Provide the (x, y) coordinate of the cell's center where the given text is located.  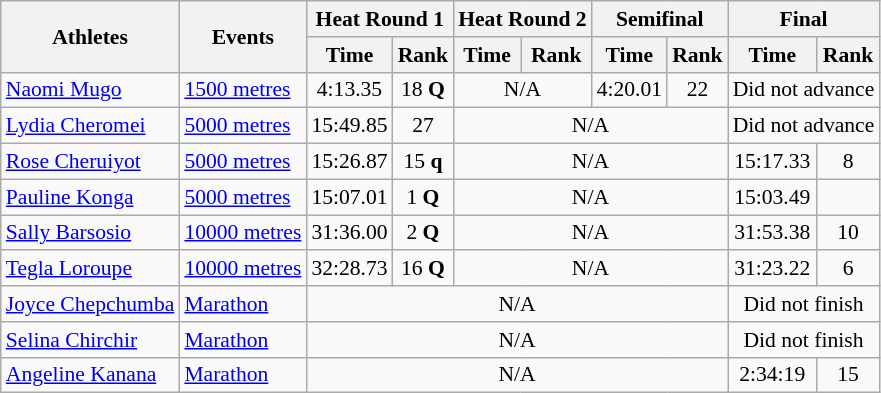
Naomi Mugo (90, 90)
15:03.49 (772, 197)
Angeline Kanana (90, 375)
8 (848, 162)
10 (848, 233)
4:20.01 (630, 90)
15:26.87 (349, 162)
Rose Cheruiyot (90, 162)
15:07.01 (349, 197)
Sally Barsosio (90, 233)
15:17.33 (772, 162)
1500 metres (242, 90)
Heat Round 2 (522, 19)
Final (804, 19)
6 (848, 269)
4:13.35 (349, 90)
Pauline Konga (90, 197)
Semifinal (660, 19)
Selina Chirchir (90, 340)
Joyce Chepchumba (90, 304)
22 (698, 90)
Tegla Loroupe (90, 269)
31:53.38 (772, 233)
Heat Round 1 (380, 19)
31:36.00 (349, 233)
Lydia Cheromei (90, 126)
15:49.85 (349, 126)
15 (848, 375)
Athletes (90, 36)
15 q (424, 162)
27 (424, 126)
32:28.73 (349, 269)
1 Q (424, 197)
2:34:19 (772, 375)
18 Q (424, 90)
Events (242, 36)
31:23.22 (772, 269)
16 Q (424, 269)
2 Q (424, 233)
